Determine the (X, Y) coordinate at the center of the cell enclosing the given text.  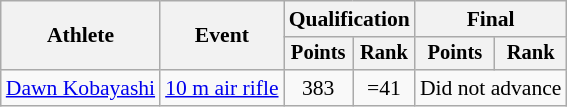
Final (491, 19)
Qualification (350, 19)
Dawn Kobayashi (80, 88)
Event (222, 36)
383 (318, 88)
Did not advance (491, 88)
Athlete (80, 36)
=41 (384, 88)
10 m air rifle (222, 88)
